Detect which cell encompasses the target text, then output its (x, y) center coordinate. 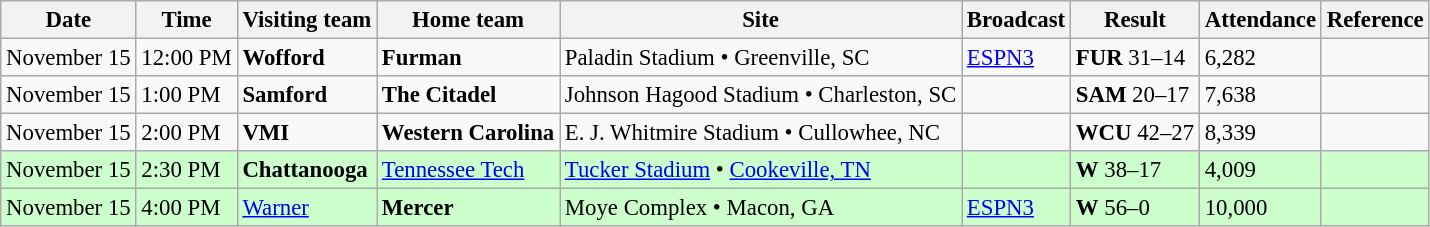
Site (761, 20)
FUR 31–14 (1134, 58)
Johnson Hagood Stadium • Charleston, SC (761, 95)
Broadcast (1016, 20)
Date (68, 20)
2:30 PM (186, 170)
Tucker Stadium • Cookeville, TN (761, 170)
W 56–0 (1134, 208)
Paladin Stadium • Greenville, SC (761, 58)
Samford (306, 95)
6,282 (1260, 58)
Chattanooga (306, 170)
E. J. Whitmire Stadium • Cullowhee, NC (761, 133)
VMI (306, 133)
WCU 42–27 (1134, 133)
Furman (468, 58)
1:00 PM (186, 95)
Moye Complex • Macon, GA (761, 208)
4:00 PM (186, 208)
Attendance (1260, 20)
8,339 (1260, 133)
Mercer (468, 208)
Warner (306, 208)
Tennessee Tech (468, 170)
SAM 20–17 (1134, 95)
Visiting team (306, 20)
Wofford (306, 58)
7,638 (1260, 95)
Home team (468, 20)
Western Carolina (468, 133)
12:00 PM (186, 58)
Reference (1375, 20)
4,009 (1260, 170)
Result (1134, 20)
10,000 (1260, 208)
Time (186, 20)
2:00 PM (186, 133)
W 38–17 (1134, 170)
The Citadel (468, 95)
